Determine the (X, Y) coordinate at the center of the cell enclosing the given text.  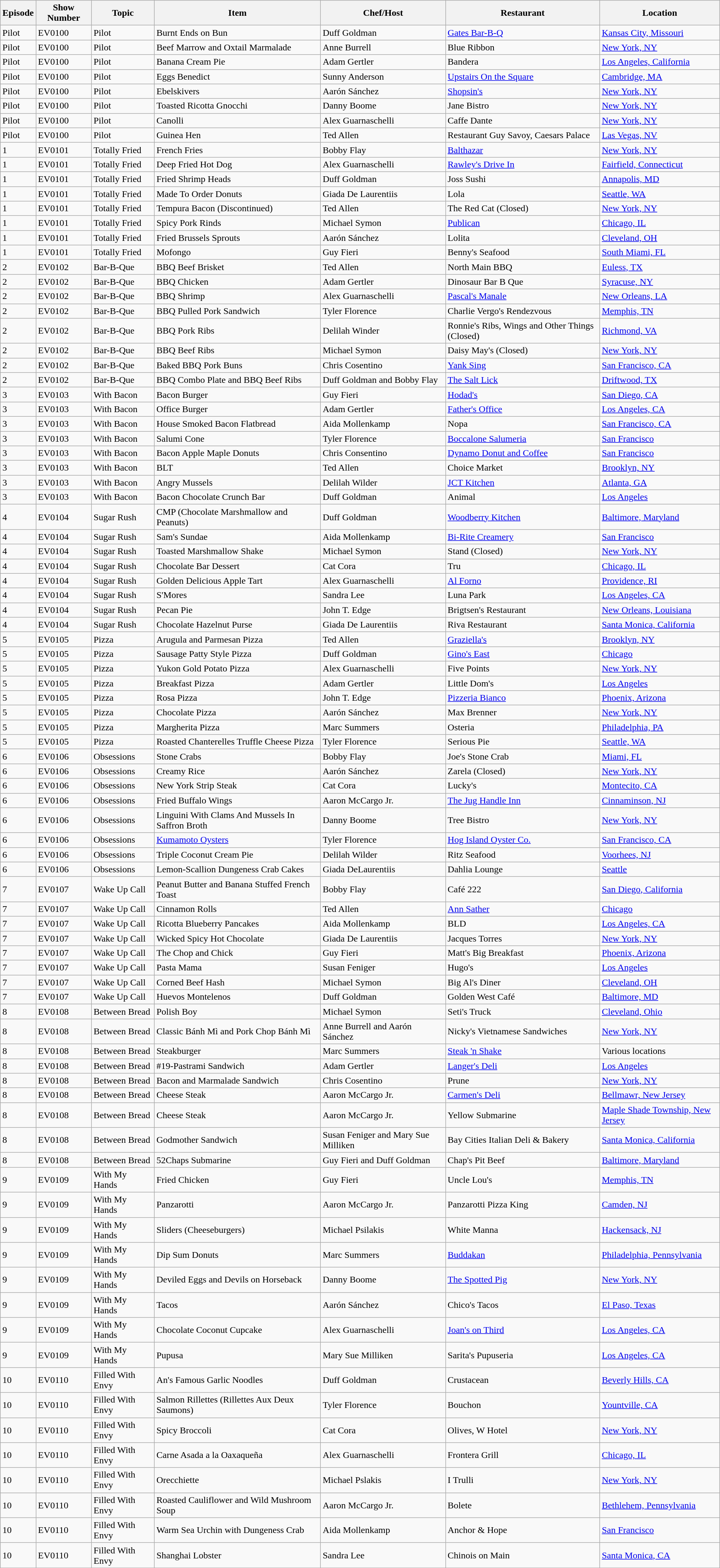
Rawley's Drive In (522, 164)
Five Points (522, 668)
The Salt Lick (522, 380)
Yountville, CA (660, 1405)
Delilah Winder (383, 331)
Toasted Marshmallow Shake (237, 551)
Hackensack, NJ (660, 1230)
Ricotta Blueberry Pancakes (237, 923)
Upstairs On the Square (522, 77)
Graziella's (522, 639)
Show Number (64, 13)
Item (237, 13)
Mofongo (237, 252)
House Smoked Bacon Flatbread (237, 424)
BBQ Pulled Pork Sandwich (237, 311)
Hugo's (522, 968)
Jane Bistro (522, 106)
Lolita (522, 238)
Los Angeles, California (660, 62)
Deep Fried Hot Dog (237, 164)
BLT (237, 468)
Olives, W Hotel (522, 1430)
Father's Office (522, 409)
Bay Cities Italian Deli & Bakery (522, 1140)
BBQ Chicken (237, 282)
Chocolate Bar Dessert (237, 566)
San Diego, California (660, 889)
Salmon Rillettes (Rillettes Aux Deux Saumons) (237, 1405)
Wicked Spicy Hot Chocolate (237, 938)
Tempura Bacon (Discontinued) (237, 209)
JCT Kitchen (522, 483)
Café 222 (522, 889)
Atlanta, GA (660, 483)
Mary Sue Milliken (383, 1355)
Crustacean (522, 1380)
Sarita's Pupuseria (522, 1355)
New Orleans, Louisiana (660, 610)
S'Mores (237, 595)
Benny's Seafood (522, 252)
South Miami, FL (660, 252)
Shopsin's (522, 91)
Hodad's (522, 394)
BLD (522, 923)
Pascal's Manale (522, 296)
Osteria (522, 727)
Chocolate Coconut Cupcake (237, 1330)
Balthazar (522, 150)
Baked BBQ Pork Buns (237, 365)
Brigtsen's Restaurant (522, 610)
Chocolate Hazelnut Purse (237, 625)
Bandera (522, 62)
Bethlehem, Pennsylvania (660, 1505)
Carmen's Deli (522, 1095)
Nopa (522, 424)
Bacon Chocolate Crunch Bar (237, 497)
Serious Pie (522, 742)
Yukon Gold Potato Pizza (237, 668)
Annapolis, MD (660, 179)
Guy Fieri and Duff Goldman (383, 1160)
Office Burger (237, 409)
Jacques Torres (522, 938)
Tru (522, 566)
Topic (123, 13)
Warm Sea Urchin with Dungeness Crab (237, 1530)
BBQ Pork Ribs (237, 331)
Panzarotti (237, 1204)
Made To Order Donuts (237, 194)
Kumamoto Oysters (237, 840)
Location (660, 13)
Seattle (660, 869)
Fried Brussels Sprouts (237, 238)
El Paso, Texas (660, 1305)
Anne Burrell and Aarón Sánchez (383, 1031)
Ebelskivers (237, 91)
Animal (522, 497)
Kansas City, Missouri (660, 33)
The Chop and Chick (237, 953)
Eggs Benedict (237, 77)
Breakfast Pizza (237, 683)
Episode (18, 13)
Angry Mussels (237, 483)
Maple Shade Township, New Jersey (660, 1115)
Tacos (237, 1305)
Golden West Café (522, 997)
Philadelphia, PA (660, 727)
Spicy Pork Rinds (237, 223)
Lucky's (522, 786)
Spicy Broccoli (237, 1430)
Linguini With Clams And Mussels In Saffron Broth (237, 820)
Sliders (Cheeseburgers) (237, 1230)
Pupusa (237, 1355)
Roasted Cauliflower and Wild Mushroom Soup (237, 1505)
Bolete (522, 1505)
Boccalone Salumeria (522, 438)
Giada DeLaurentiis (383, 869)
Triple Coconut Cream Pie (237, 855)
Burnt Ends on Bun (237, 33)
CMP (Chocolate Marshmallow and Peanuts) (237, 517)
Cinnamon Rolls (237, 909)
Carne Asada a la Oaxaqueña (237, 1455)
Al Forno (522, 581)
Little Dom's (522, 683)
Joe's Stone Crab (522, 756)
Voorhees, NJ (660, 855)
Camden, NJ (660, 1204)
Blue Ribbon (522, 47)
Michael Psilakis (383, 1230)
Duff Goldman and Bobby Flay (383, 380)
Yellow Submarine (522, 1115)
Seti's Truck (522, 1012)
Providence, RI (660, 581)
Frontera Grill (522, 1455)
Richmond, VA (660, 331)
Anchor & Hope (522, 1530)
#19-Pastrami Sandwich (237, 1066)
Huevos Montelenos (237, 997)
Beef Marrow and Oxtail Marmalade (237, 47)
Various locations (660, 1051)
Yank Sing (522, 365)
Restaurant (522, 13)
I Trulli (522, 1480)
Creamy Rice (237, 771)
Langer's Deli (522, 1066)
Rosa Pizza (237, 698)
Joan's on Third (522, 1330)
Salumi Cone (237, 438)
Ritz Seafood (522, 855)
Miami, FL (660, 756)
Hog Island Oyster Co. (522, 840)
Sam's Sundae (237, 537)
Ronnie's Ribs, Wings and Other Things (Closed) (522, 331)
BBQ Shrimp (237, 296)
Godmother Sandwich (237, 1140)
Bellmawr, New Jersey (660, 1095)
Lemon-Scallion Dungeness Crab Cakes (237, 869)
Sunny Anderson (383, 77)
Matt's Big Breakfast (522, 953)
Pizzeria Bianco (522, 698)
Arugula and Parmesan Pizza (237, 639)
Caffe Dante (522, 120)
Ann Sather (522, 909)
Chef/Host (383, 13)
Fried Buffalo Wings (237, 800)
Dahlia Lounge (522, 869)
An's Famous Garlic Noodles (237, 1380)
North Main BBQ (522, 267)
BBQ Beef Ribs (237, 351)
Bacon Burger (237, 394)
Baltimore, MD (660, 997)
Sausage Patty Style Pizza (237, 654)
Gates Bar-B-Q (522, 33)
Chap's Pit Beef (522, 1160)
Montecito, CA (660, 786)
Fried Chicken (237, 1180)
White Manna (522, 1230)
Driftwood, TX (660, 380)
Zarela (Closed) (522, 771)
The Red Cat (Closed) (522, 209)
Restaurant Guy Savoy, Caesars Palace (522, 135)
Santa Monica, CA (660, 1555)
Gino's East (522, 654)
Cleveland, Ohio (660, 1012)
Las Vegas, NV (660, 135)
San Diego, CA (660, 394)
Joss Sushi (522, 179)
Nicky's Vietnamese Sandwiches (522, 1031)
Michael Pslakis (383, 1480)
Lola (522, 194)
Dynamo Donut and Coffee (522, 453)
Roasted Chanterelles Truffle Cheese Pizza (237, 742)
BBQ Combo Plate and BBQ Beef Ribs (237, 380)
Banana Cream Pie (237, 62)
Max Brenner (522, 713)
Stand (Closed) (522, 551)
Daisy May's (Closed) (522, 351)
Susan Feniger and Mary Sue Milliken (383, 1140)
Dip Sum Donuts (237, 1255)
Buddakan (522, 1255)
French Fries (237, 150)
Toasted Ricotta Gnocchi (237, 106)
Riva Restaurant (522, 625)
Classic Bánh Mì and Pork Chop Bánh Mì (237, 1031)
Pecan Pie (237, 610)
Deviled Eggs and Devils on Horseback (237, 1280)
Philadelphia, Pennsylvania (660, 1255)
Bacon and Marmalade Sandwich (237, 1080)
Choice Market (522, 468)
Polish Boy (237, 1012)
Dinosaur Bar B Que (522, 282)
Margherita Pizza (237, 727)
Cambridge, MA (660, 77)
Fairfield, Connecticut (660, 164)
Anne Burrell (383, 47)
Corned Beef Hash (237, 982)
Shanghai Lobster (237, 1555)
Beverly Hills, CA (660, 1380)
Steak 'n Shake (522, 1051)
Luna Park (522, 595)
Big Al's Diner (522, 982)
Euless, TX (660, 267)
Guinea Hen (237, 135)
Panzarotti Pizza King (522, 1204)
Peanut Butter and Banana Stuffed French Toast (237, 889)
Charlie Vergo's Rendezvous (522, 311)
The Spotted Pig (522, 1280)
Pasta Mama (237, 968)
Susan Feniger (383, 968)
Uncle Lou's (522, 1180)
Woodberry Kitchen (522, 517)
Steakburger (237, 1051)
The Jug Handle Inn (522, 800)
Bacon Apple Maple Donuts (237, 453)
Chinois on Main (522, 1555)
BBQ Beef Brisket (237, 267)
Orecchiette (237, 1480)
Chocolate Pizza (237, 713)
New York Strip Steak (237, 786)
Chris Consentino (383, 453)
Stone Crabs (237, 756)
Prune (522, 1080)
Tree Bistro (522, 820)
Bi-Rite Creamery (522, 537)
Cinnaminson, NJ (660, 800)
Fried Shrimp Heads (237, 179)
Publican (522, 223)
Syracuse, NY (660, 282)
New Orleans, LA (660, 296)
Chico's Tacos (522, 1305)
Golden Delicious Apple Tart (237, 581)
52Chaps Submarine (237, 1160)
Canolli (237, 120)
Bouchon (522, 1405)
